Return the (X, Y) coordinate for the center point of the cell that contains the specified text.  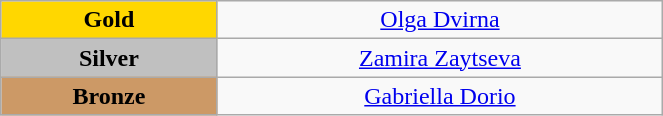
Silver (109, 58)
Olga Dvirna (440, 20)
Zamira Zaytseva (440, 58)
Gabriella Dorio (440, 96)
Gold (109, 20)
Bronze (109, 96)
